Return (X, Y) of the center of cell containing provided text 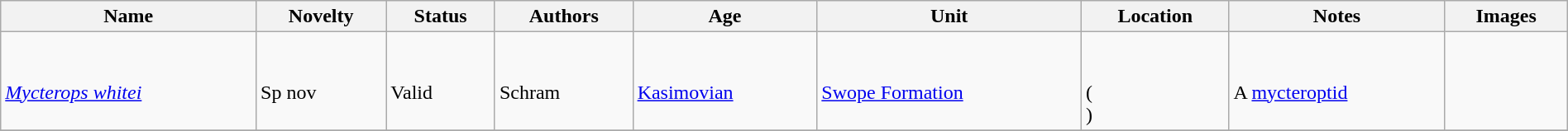
Location (1155, 16)
Mycterops whitei (129, 81)
Swope Formation (949, 81)
Authors (564, 16)
() (1155, 81)
Name (129, 16)
Age (724, 16)
Images (1506, 16)
Kasimovian (724, 81)
Novelty (321, 16)
Schram (564, 81)
Status (441, 16)
A mycteroptid (1336, 81)
Sp nov (321, 81)
Notes (1336, 16)
Unit (949, 16)
Valid (441, 81)
